From the cell containing the given text, extract its center point as [X, Y] coordinate. 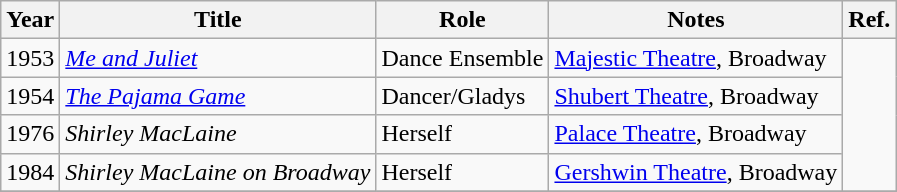
Shubert Theatre, Broadway [696, 96]
Dancer/Gladys [462, 96]
Me and Juliet [218, 58]
Role [462, 20]
The Pajama Game [218, 96]
Gershwin Theatre, Broadway [696, 172]
Year [30, 20]
1953 [30, 58]
Ref. [870, 20]
Notes [696, 20]
Title [218, 20]
Shirley MacLaine [218, 134]
1976 [30, 134]
Shirley MacLaine on Broadway [218, 172]
1954 [30, 96]
Palace Theatre, Broadway [696, 134]
Majestic Theatre, Broadway [696, 58]
Dance Ensemble [462, 58]
1984 [30, 172]
